Find where the given text appears and provide that cell's center as [x, y] coordinate. 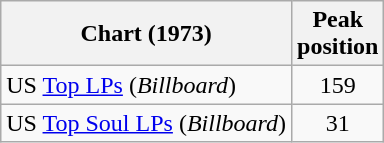
Peakposition [338, 34]
159 [338, 85]
US Top LPs (Billboard) [146, 85]
31 [338, 123]
Chart (1973) [146, 34]
US Top Soul LPs (Billboard) [146, 123]
